From the cell containing the given text, extract its center point as (x, y) coordinate. 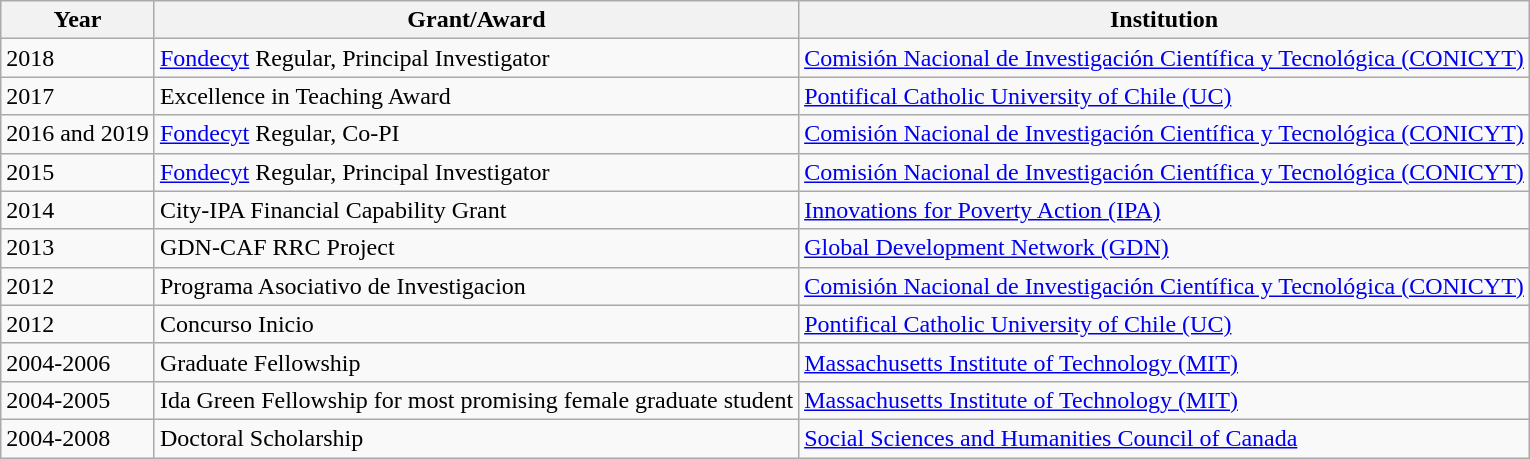
2018 (78, 58)
GDN-CAF RRC Project (476, 248)
Programa Asociativo de Investigacion (476, 286)
2004-2005 (78, 400)
2014 (78, 210)
Graduate Fellowship (476, 362)
Concurso Inicio (476, 324)
Fondecyt Regular, Co-PI (476, 134)
2013 (78, 248)
Global Development Network (GDN) (1164, 248)
City-IPA Financial Capability Grant (476, 210)
Grant/Award (476, 20)
2016 and 2019 (78, 134)
2004-2006 (78, 362)
Doctoral Scholarship (476, 438)
Year (78, 20)
2004-2008 (78, 438)
Ida Green Fellowship for most promising female graduate student (476, 400)
Excellence in Teaching Award (476, 96)
2017 (78, 96)
Innovations for Poverty Action (IPA) (1164, 210)
Social Sciences and Humanities Council of Canada (1164, 438)
Institution (1164, 20)
2015 (78, 172)
